Identify which cell holds the provided text, then report its (x, y) central coordinate. 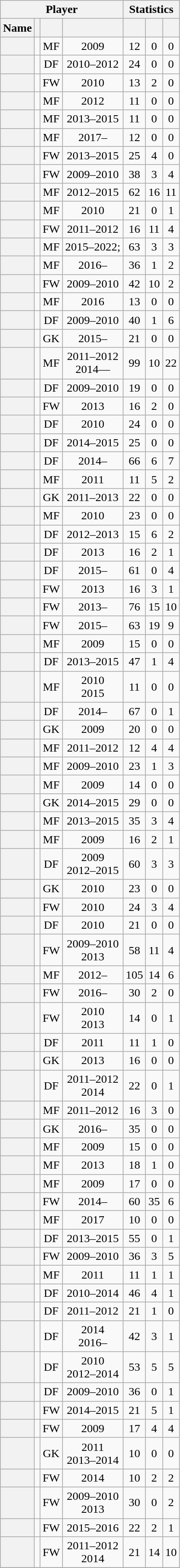
20102012–2014 (93, 1367)
2014 (93, 1478)
2016 (93, 302)
2011–20122014— (93, 363)
2011–2013 (93, 497)
20112013–2014 (93, 1453)
76 (135, 607)
20142016– (93, 1336)
7 (171, 461)
2015–2022; (93, 247)
67 (135, 711)
38 (135, 174)
Player (62, 10)
20 (135, 730)
47 (135, 662)
2012–2015 (93, 192)
2013– (93, 607)
2017 (93, 1220)
99 (135, 363)
20102013 (93, 1017)
18 (135, 1165)
66 (135, 461)
53 (135, 1367)
20092012–2015 (93, 864)
2012–2013 (93, 534)
46 (135, 1293)
55 (135, 1238)
2010–2012 (93, 64)
9 (171, 625)
105 (135, 975)
Name (17, 28)
2015–2016 (93, 1528)
29 (135, 802)
2012– (93, 975)
40 (135, 320)
62 (135, 192)
2012 (93, 101)
58 (135, 950)
2017– (93, 137)
61 (135, 571)
20102015 (93, 686)
2010–2014 (93, 1293)
Statistics (151, 10)
